Find where the given text appears and provide that cell's center as [X, Y] coordinate. 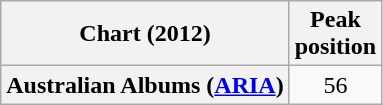
56 [335, 85]
Peakposition [335, 34]
Chart (2012) [145, 34]
Australian Albums (ARIA) [145, 85]
